Return the (X, Y) coordinate for the center point of the cell that contains the specified text.  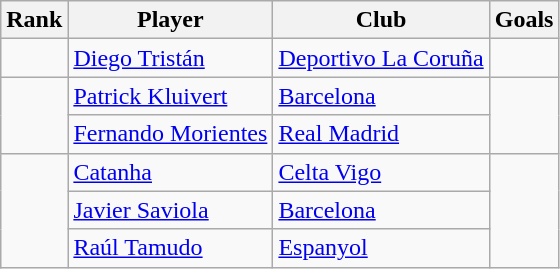
Raúl Tamudo (170, 248)
Player (170, 20)
Javier Saviola (170, 210)
Real Madrid (381, 134)
Celta Vigo (381, 172)
Rank (34, 20)
Diego Tristán (170, 58)
Fernando Morientes (170, 134)
Espanyol (381, 248)
Patrick Kluivert (170, 96)
Goals (524, 20)
Catanha (170, 172)
Club (381, 20)
Deportivo La Coruña (381, 58)
